Locate the cell with the specified text and output its (X, Y) center coordinate. 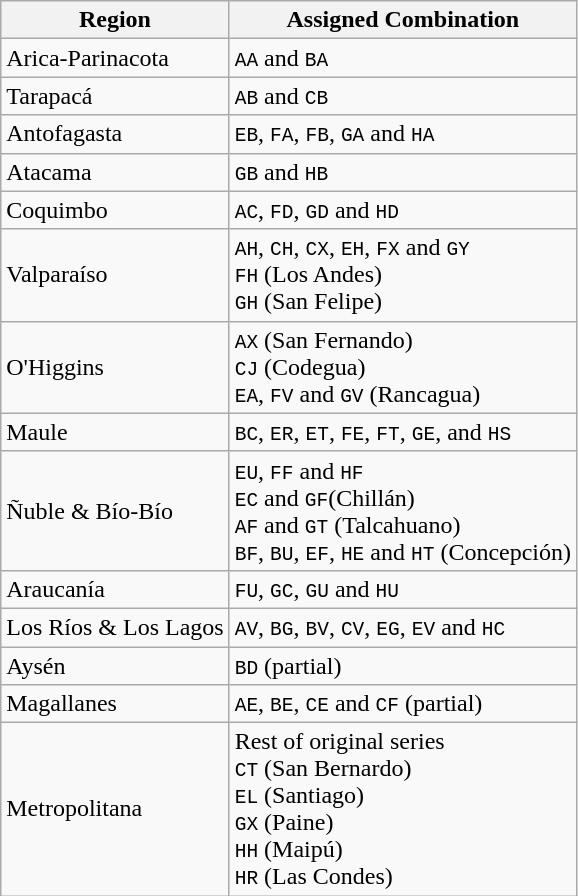
AB and CB (402, 96)
Assigned Combination (402, 20)
Los Ríos & Los Lagos (115, 627)
BC, ER, ET, FE, FT, GE, and HS (402, 432)
AC, FD, GD and HD (402, 210)
BD (partial) (402, 665)
Metropolitana (115, 810)
EU, FF and HFEC and GF(Chillán)AF and GT (Talcahuano)BF, BU, EF, HE and HT (Concepción) (402, 510)
AA and BA (402, 58)
AH, CH, CX, EH, FX and GYFH (Los Andes)GH (San Felipe) (402, 275)
Atacama (115, 172)
O'Higgins (115, 367)
Arica-Parinacota (115, 58)
Maule (115, 432)
GB and HB (402, 172)
Valparaíso (115, 275)
Araucanía (115, 589)
Rest of original seriesCT (San Bernardo)EL (Santiago)GX (Paine)HH (Maipú)HR (Las Condes) (402, 810)
AV, BG, BV, CV, EG, EV and HC (402, 627)
EB, FA, FB, GA and HA (402, 134)
Magallanes (115, 704)
Ñuble & Bío-Bío (115, 510)
AX (San Fernando)CJ (Codegua)EA, FV and GV (Rancagua) (402, 367)
Region (115, 20)
Tarapacá (115, 96)
Aysén (115, 665)
AE, BE, CE and CF (partial) (402, 704)
Coquimbo (115, 210)
FU, GC, GU and HU (402, 589)
Antofagasta (115, 134)
